Search for the cell housing the specified text and yield its [X, Y] center coordinate. 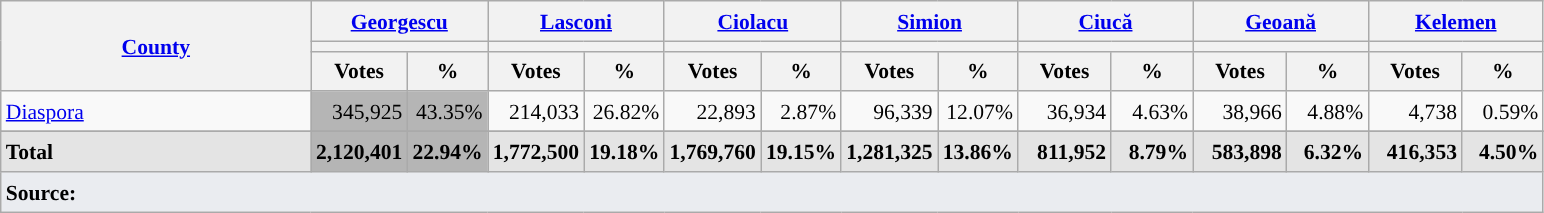
38,966 [1240, 112]
583,898 [1240, 152]
4.88% [1328, 112]
26.82% [624, 112]
Georgescu [400, 21]
4.50% [1502, 152]
Ciucă [1106, 21]
22.94% [447, 152]
96,339 [889, 112]
214,033 [536, 112]
811,952 [1064, 152]
County [156, 46]
Diaspora [156, 112]
1,281,325 [889, 152]
Simion [930, 21]
8.79% [1152, 152]
Source: [772, 192]
22,893 [712, 112]
36,934 [1064, 112]
43.35% [447, 112]
Total [156, 152]
Lasconi [576, 21]
4,738 [1415, 112]
13.86% [978, 152]
0.59% [1502, 112]
19.18% [624, 152]
Kelemen [1456, 21]
2.87% [801, 112]
1,769,760 [712, 152]
4.63% [1152, 112]
Geoană [1280, 21]
1,772,500 [536, 152]
345,925 [359, 112]
Ciolacu [752, 21]
6.32% [1328, 152]
2,120,401 [359, 152]
19.15% [801, 152]
416,353 [1415, 152]
12.07% [978, 112]
